Detect which cell encompasses the target text, then output its [x, y] center coordinate. 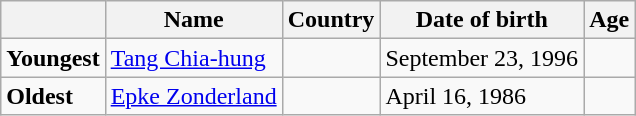
Country [331, 20]
Oldest [53, 96]
Age [610, 20]
Youngest [53, 58]
Epke Zonderland [194, 96]
Date of birth [482, 20]
September 23, 1996 [482, 58]
April 16, 1986 [482, 96]
Tang Chia-hung [194, 58]
Name [194, 20]
